Determine the [x, y] coordinate at the center of the cell enclosing the given text.  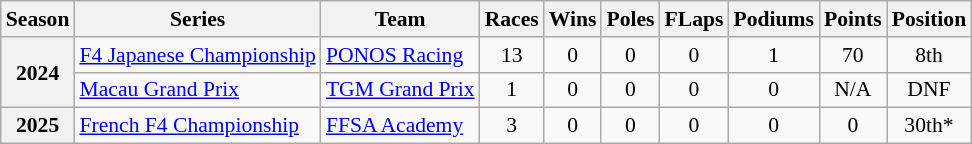
F4 Japanese Championship [197, 55]
Position [929, 19]
TGM Grand Prix [400, 90]
8th [929, 55]
N/A [853, 90]
Points [853, 19]
Team [400, 19]
Poles [630, 19]
2025 [38, 126]
Season [38, 19]
Podiums [774, 19]
2024 [38, 72]
DNF [929, 90]
PONOS Racing [400, 55]
Macau Grand Prix [197, 90]
3 [512, 126]
FFSA Academy [400, 126]
French F4 Championship [197, 126]
Races [512, 19]
13 [512, 55]
Series [197, 19]
30th* [929, 126]
FLaps [694, 19]
70 [853, 55]
Wins [573, 19]
